Locate the cell with the specified text and output its [X, Y] center coordinate. 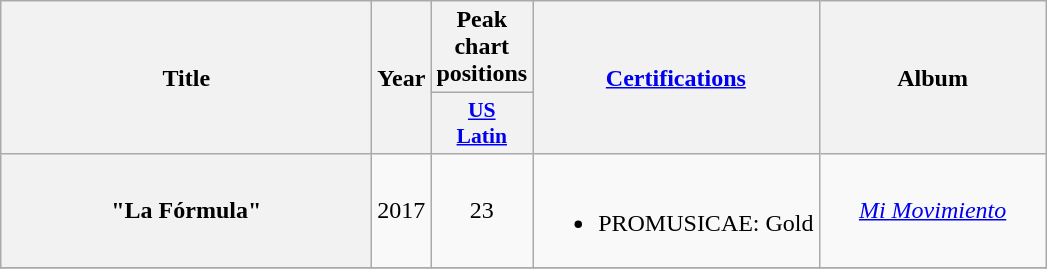
Album [932, 78]
USLatin [482, 124]
Certifications [676, 78]
PROMUSICAE: Gold [676, 210]
Mi Movimiento [932, 210]
Peak chart positions [482, 47]
Year [402, 78]
Title [186, 78]
23 [482, 210]
2017 [402, 210]
"La Fórmula" [186, 210]
